Scan for the cell matching the given text and deliver its (x, y) coordinate at center. 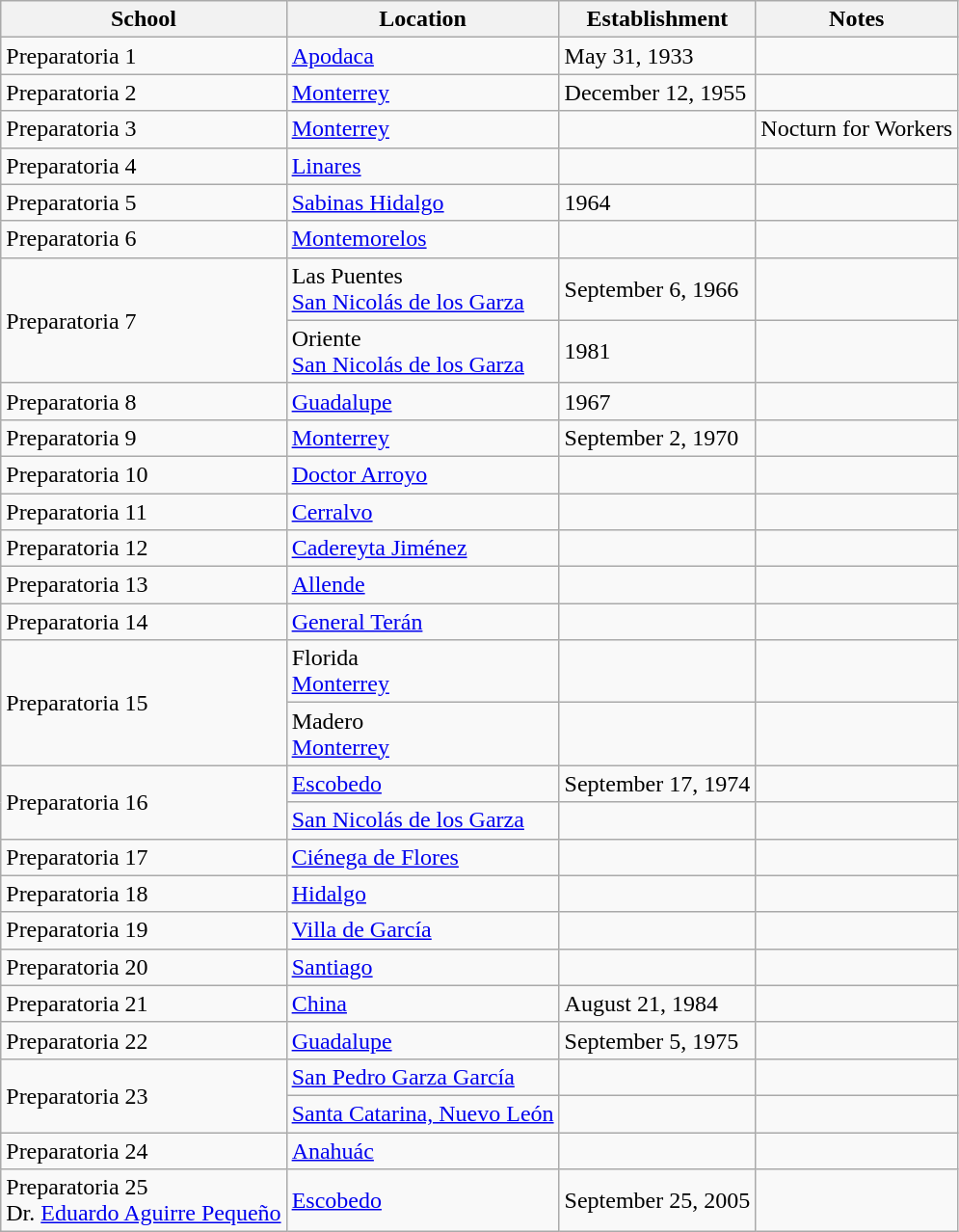
1967 (657, 401)
Preparatoria 7 (144, 320)
Montemorelos (422, 239)
Doctor Arroyo (422, 474)
1981 (657, 351)
FloridaMonterrey (422, 671)
San Nicolás de los Garza (422, 820)
Preparatoria 24 (144, 1150)
1964 (657, 202)
Preparatoria 12 (144, 549)
Preparatoria 5 (144, 202)
Location (422, 19)
Preparatoria 2 (144, 93)
September 2, 1970 (657, 438)
San Pedro Garza García (422, 1077)
September 6, 1966 (657, 289)
September 25, 2005 (657, 1201)
Apodaca (422, 56)
Preparatoria 13 (144, 585)
Preparatoria 3 (144, 129)
Preparatoria 15 (144, 703)
Santa Catarina, Nuevo León (422, 1113)
December 12, 1955 (657, 93)
Nocturn for Workers (857, 129)
Notes (857, 19)
China (422, 1004)
Preparatoria 23 (144, 1095)
Ciénega de Flores (422, 857)
Preparatoria 8 (144, 401)
September 17, 1974 (657, 784)
Preparatoria 9 (144, 438)
Preparatoria 17 (144, 857)
Preparatoria 14 (144, 622)
Preparatoria 6 (144, 239)
May 31, 1933 (657, 56)
School (144, 19)
Villa de García (422, 930)
Preparatoria 19 (144, 930)
September 5, 1975 (657, 1040)
Preparatoria 10 (144, 474)
Cerralvo (422, 512)
Preparatoria 16 (144, 802)
Cadereyta Jiménez (422, 549)
Establishment (657, 19)
Preparatoria 11 (144, 512)
Preparatoria 22 (144, 1040)
Allende (422, 585)
Preparatoria 1 (144, 56)
MaderoMonterrey (422, 735)
Preparatoria 21 (144, 1004)
OrienteSan Nicolás de los Garza (422, 351)
Las PuentesSan Nicolás de los Garza (422, 289)
General Terán (422, 622)
Preparatoria 20 (144, 967)
Preparatoria 25Dr. Eduardo Aguirre Pequeño (144, 1201)
August 21, 1984 (657, 1004)
Linares (422, 166)
Anahuác (422, 1150)
Preparatoria 4 (144, 166)
Santiago (422, 967)
Sabinas Hidalgo (422, 202)
Hidalgo (422, 894)
Preparatoria 18 (144, 894)
